Determine the (x, y) coordinate at the center of the cell enclosing the given text.  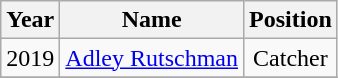
Catcher (291, 58)
2019 (30, 58)
Adley Rutschman (152, 58)
Position (291, 20)
Year (30, 20)
Name (152, 20)
